Find where the given text appears and provide that cell's center as (x, y) coordinate. 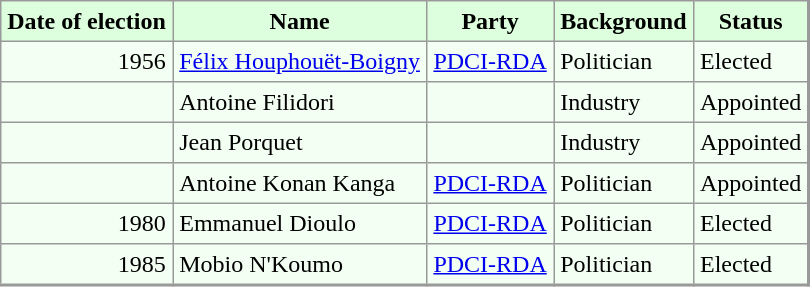
Date of election (86, 21)
1980 (86, 223)
Antoine Konan Kanga (299, 183)
Status (751, 21)
Mobio N'Koumo (299, 264)
1985 (86, 264)
Emmanuel Dioulo (299, 223)
Jean Porquet (299, 142)
Party (490, 21)
Background (624, 21)
Félix Houphouët-Boigny (299, 61)
Antoine Filidori (299, 102)
Name (299, 21)
1956 (86, 61)
